Return (X, Y) of the center of cell containing provided text 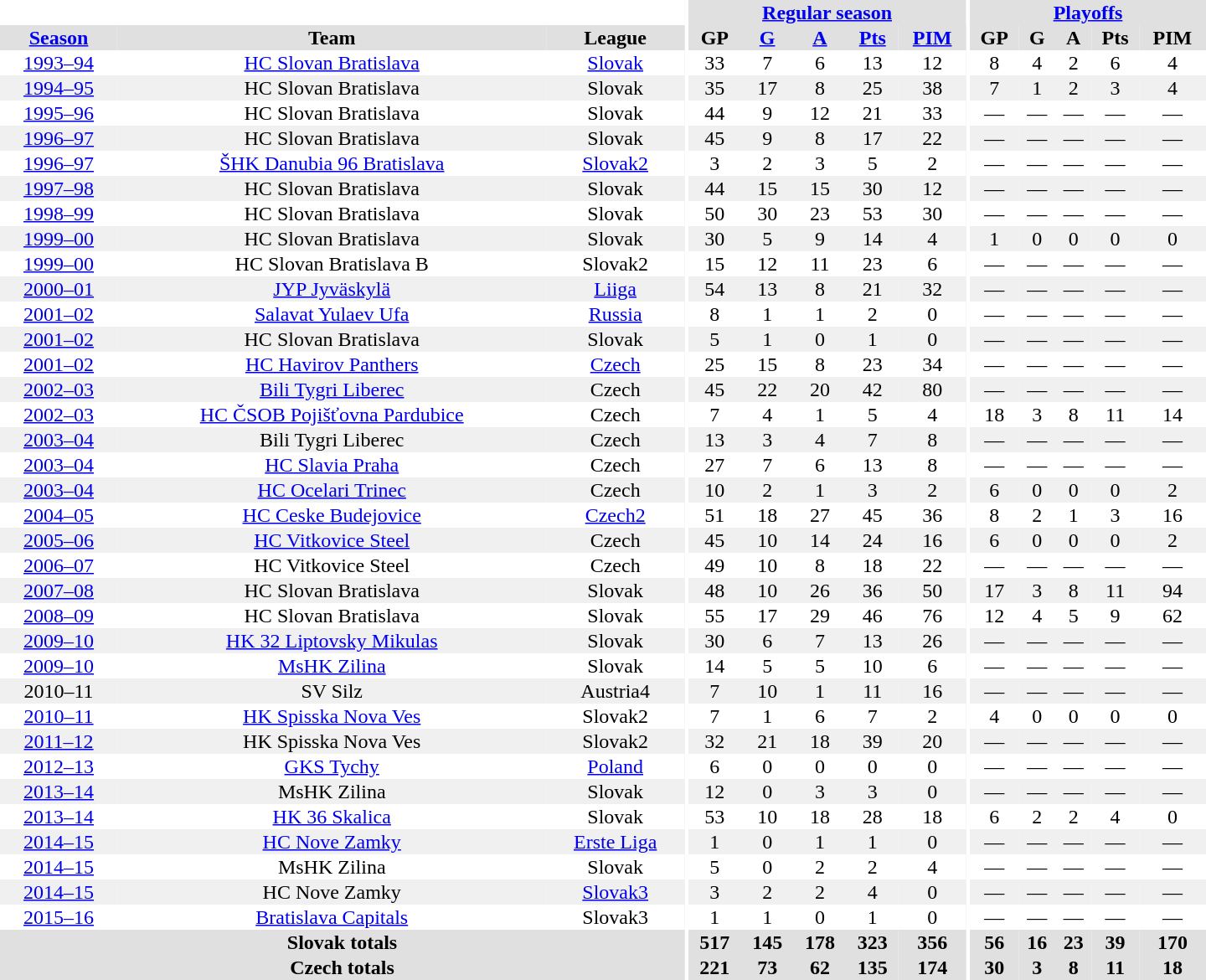
29 (821, 616)
HK 32 Liptovsky Mikulas (332, 641)
51 (715, 515)
54 (715, 289)
JYP Jyväskylä (332, 289)
94 (1172, 591)
2008–09 (59, 616)
Poland (615, 766)
Season (59, 38)
46 (873, 616)
34 (932, 364)
2007–08 (59, 591)
145 (767, 942)
HC Ocelari Trinec (332, 490)
56 (994, 942)
Russia (615, 314)
Liiga (615, 289)
356 (932, 942)
SV Silz (332, 691)
HC Ceske Budejovice (332, 515)
517 (715, 942)
2012–13 (59, 766)
170 (1172, 942)
Regular season (827, 13)
80 (932, 389)
1995–96 (59, 113)
Czech totals (342, 967)
Team (332, 38)
Bratislava Capitals (332, 917)
2011–12 (59, 741)
League (615, 38)
48 (715, 591)
Erste Liga (615, 842)
1993–94 (59, 63)
1998–99 (59, 214)
76 (932, 616)
55 (715, 616)
Playoffs (1088, 13)
2015–16 (59, 917)
ŠHK Danubia 96 Bratislava (332, 163)
HC Slovan Bratislava B (332, 264)
323 (873, 942)
2006–07 (59, 565)
Austria4 (615, 691)
1994–95 (59, 88)
38 (932, 88)
49 (715, 565)
73 (767, 967)
2005–06 (59, 540)
42 (873, 389)
Slovak totals (342, 942)
28 (873, 817)
135 (873, 967)
221 (715, 967)
35 (715, 88)
1997–98 (59, 188)
GKS Tychy (332, 766)
HK 36 Skalica (332, 817)
178 (821, 942)
Salavat Yulaev Ufa (332, 314)
2000–01 (59, 289)
2004–05 (59, 515)
HC ČSOB Pojišťovna Pardubice (332, 415)
HC Havirov Panthers (332, 364)
Czech2 (615, 515)
174 (932, 967)
HC Slavia Praha (332, 465)
24 (873, 540)
